Detect which cell encompasses the target text, then output its (x, y) center coordinate. 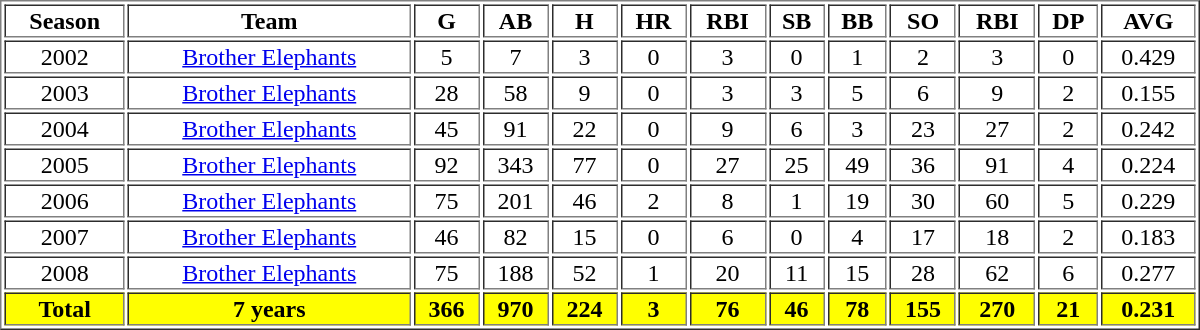
188 (516, 272)
23 (923, 128)
60 (997, 200)
2004 (64, 128)
19 (857, 200)
155 (923, 308)
DP (1068, 20)
62 (997, 272)
BB (857, 20)
77 (584, 164)
8 (727, 200)
0.242 (1148, 128)
52 (584, 272)
0.229 (1148, 200)
2007 (64, 236)
G (447, 20)
7 (516, 56)
22 (584, 128)
Season (64, 20)
224 (584, 308)
18 (997, 236)
92 (447, 164)
78 (857, 308)
Total (64, 308)
Team (270, 20)
49 (857, 164)
36 (923, 164)
270 (997, 308)
82 (516, 236)
366 (447, 308)
H (584, 20)
20 (727, 272)
58 (516, 92)
11 (797, 272)
30 (923, 200)
2008 (64, 272)
201 (516, 200)
0.277 (1148, 272)
17 (923, 236)
25 (797, 164)
76 (727, 308)
45 (447, 128)
2006 (64, 200)
AVG (1148, 20)
0.183 (1148, 236)
0.429 (1148, 56)
0.155 (1148, 92)
2005 (64, 164)
2002 (64, 56)
SO (923, 20)
0.224 (1148, 164)
7 years (270, 308)
21 (1068, 308)
SB (797, 20)
2003 (64, 92)
970 (516, 308)
AB (516, 20)
343 (516, 164)
0.231 (1148, 308)
HR (653, 20)
